Scan for the cell matching the given text and deliver its [x, y] coordinate at center. 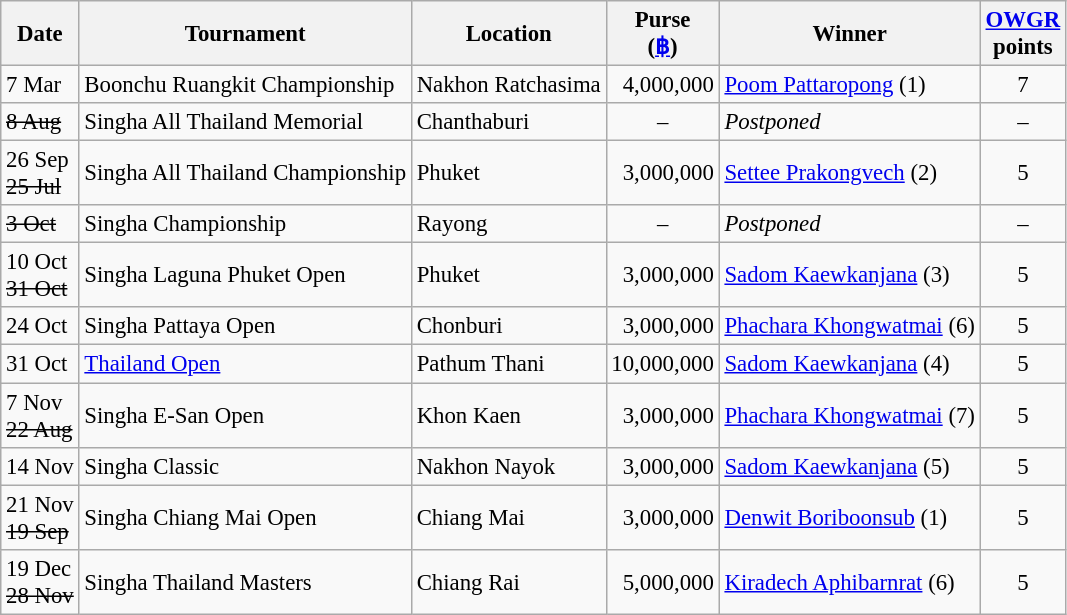
Rayong [508, 224]
Singha Laguna Phuket Open [245, 276]
21 Nov19 Sep [40, 518]
24 Oct [40, 327]
Thailand Open [245, 364]
Phachara Khongwatmai (7) [850, 416]
5,000,000 [662, 582]
7 Nov22 Aug [40, 416]
Tournament [245, 34]
7 Mar [40, 85]
Chiang Rai [508, 582]
Sadom Kaewkanjana (5) [850, 466]
3 Oct [40, 224]
Singha Chiang Mai Open [245, 518]
Nakhon Nayok [508, 466]
Sadom Kaewkanjana (3) [850, 276]
OWGRpoints [1022, 34]
Date [40, 34]
Poom Pattaropong (1) [850, 85]
Singha Classic [245, 466]
4,000,000 [662, 85]
10,000,000 [662, 364]
Chanthaburi [508, 122]
7 [1022, 85]
26 Sep25 Jul [40, 174]
Chonburi [508, 327]
14 Nov [40, 466]
Singha Thailand Masters [245, 582]
Phachara Khongwatmai (6) [850, 327]
Winner [850, 34]
Singha All Thailand Championship [245, 174]
Sadom Kaewkanjana (4) [850, 364]
Denwit Boriboonsub (1) [850, 518]
Kiradech Aphibarnrat (6) [850, 582]
Nakhon Ratchasima [508, 85]
31 Oct [40, 364]
Purse(฿) [662, 34]
Singha Championship [245, 224]
Khon Kaen [508, 416]
Singha E-San Open [245, 416]
Location [508, 34]
19 Dec28 Nov [40, 582]
8 Aug [40, 122]
10 Oct31 Oct [40, 276]
Singha All Thailand Memorial [245, 122]
Pathum Thani [508, 364]
Singha Pattaya Open [245, 327]
Chiang Mai [508, 518]
Settee Prakongvech (2) [850, 174]
Boonchu Ruangkit Championship [245, 85]
